Determine the (x, y) coordinate at the center of the cell enclosing the given text.  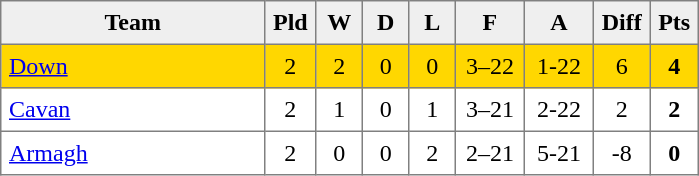
Cavan (133, 110)
Armagh (133, 153)
6 (621, 66)
Pts (674, 23)
Pld (290, 23)
Down (133, 66)
W (339, 23)
F (490, 23)
2–21 (490, 153)
Team (133, 23)
Diff (621, 23)
3–21 (490, 110)
5-21 (558, 153)
-8 (621, 153)
A (558, 23)
2-22 (558, 110)
4 (674, 66)
D (385, 23)
1-22 (558, 66)
3–22 (490, 66)
L (432, 23)
